Detect which cell encompasses the target text, then output its (X, Y) center coordinate. 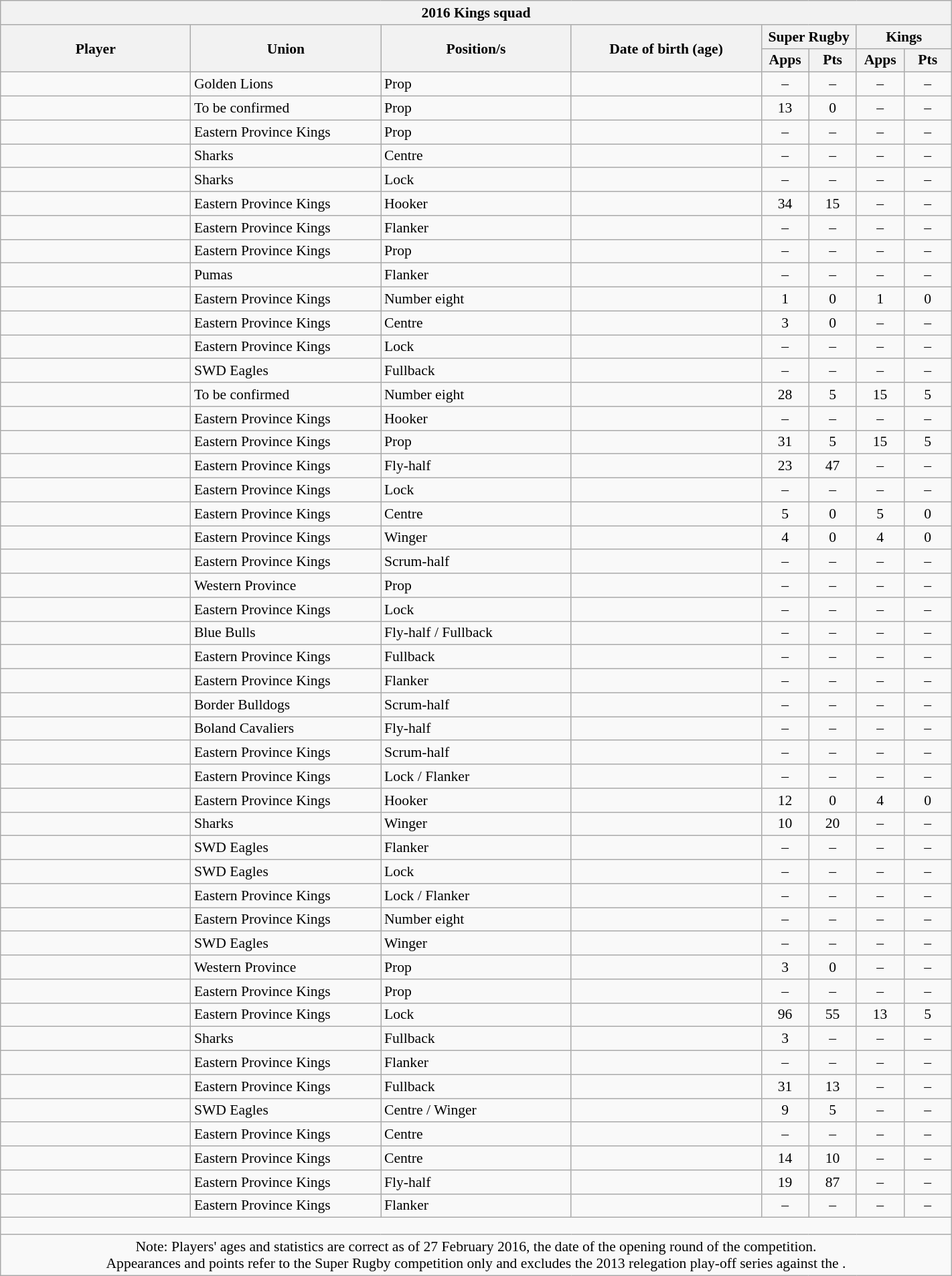
Centre / Winger (476, 1111)
34 (785, 204)
Fly-half / Fullback (476, 633)
12 (785, 800)
14 (785, 1158)
2016 Kings squad (476, 13)
96 (785, 1015)
Kings (904, 37)
Golden Lions (286, 84)
9 (785, 1111)
Pumas (286, 275)
Union (286, 48)
19 (785, 1182)
Date of birth (age) (666, 48)
87 (833, 1182)
Blue Bulls (286, 633)
28 (785, 395)
Super Rugby (809, 37)
Position/s (476, 48)
47 (833, 466)
Boland Cavaliers (286, 729)
23 (785, 466)
55 (833, 1015)
20 (833, 824)
Border Bulldogs (286, 705)
Player (96, 48)
